Find where the given text appears and provide that cell's center as (x, y) coordinate. 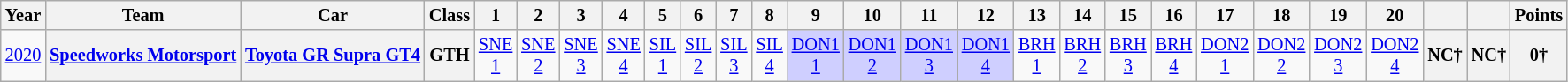
DON11 (816, 56)
10 (872, 15)
16 (1174, 15)
DON12 (872, 56)
11 (929, 15)
Year (23, 15)
BRH4 (1174, 56)
8 (769, 15)
0† (1539, 56)
SNE2 (538, 56)
Car (333, 15)
Class (450, 15)
Toyota GR Supra GT4 (333, 56)
4 (624, 15)
BRH3 (1128, 56)
6 (698, 15)
SNE4 (624, 56)
19 (1338, 15)
Points (1539, 15)
DON22 (1281, 56)
DON14 (986, 56)
SNE1 (496, 56)
BRH1 (1037, 56)
2020 (23, 56)
14 (1082, 15)
GTH (450, 56)
3 (580, 15)
12 (986, 15)
SNE3 (580, 56)
18 (1281, 15)
13 (1037, 15)
Speedworks Motorsport (143, 56)
SIL4 (769, 56)
SIL2 (698, 56)
7 (734, 15)
2 (538, 15)
15 (1128, 15)
DON23 (1338, 56)
SIL3 (734, 56)
Team (143, 15)
DON21 (1225, 56)
17 (1225, 15)
SIL1 (663, 56)
9 (816, 15)
5 (663, 15)
20 (1395, 15)
DON13 (929, 56)
DON24 (1395, 56)
1 (496, 15)
BRH2 (1082, 56)
